Pinpoint the cell where the given text exists, returning its (X, Y) midpoint coordinate. 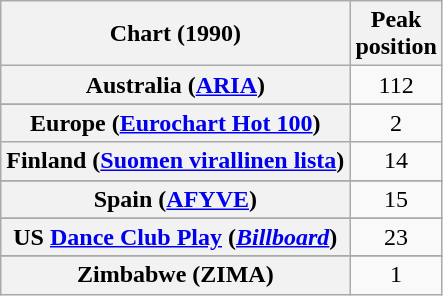
Europe (Eurochart Hot 100) (176, 123)
14 (396, 161)
1 (396, 275)
Zimbabwe (ZIMA) (176, 275)
US Dance Club Play (Billboard) (176, 237)
Peakposition (396, 34)
15 (396, 199)
23 (396, 237)
Australia (ARIA) (176, 85)
Spain (AFYVE) (176, 199)
Chart (1990) (176, 34)
Finland (Suomen virallinen lista) (176, 161)
112 (396, 85)
2 (396, 123)
